Provide the [X, Y] coordinate of the cell's center where the given text is located.  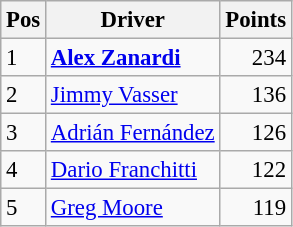
Pos [24, 20]
234 [256, 58]
Alex Zanardi [133, 58]
2 [24, 95]
Adrián Fernández [133, 133]
5 [24, 208]
3 [24, 133]
136 [256, 95]
Driver [133, 20]
119 [256, 208]
122 [256, 170]
Dario Franchitti [133, 170]
Points [256, 20]
1 [24, 58]
4 [24, 170]
126 [256, 133]
Jimmy Vasser [133, 95]
Greg Moore [133, 208]
